Output the [x, y] coordinate of the center of the cell containing the given text.  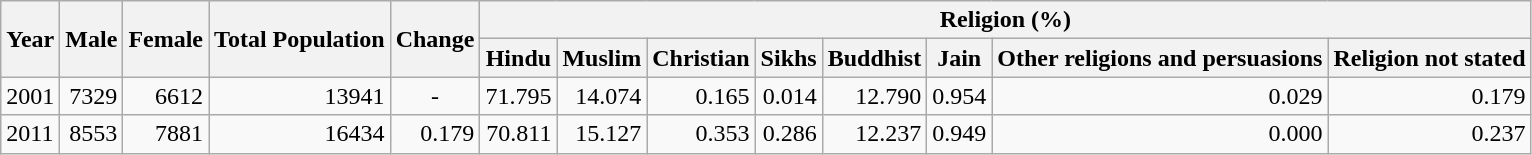
- [435, 96]
Religion (%) [1006, 20]
71.795 [518, 96]
0.353 [701, 134]
Religion not stated [1430, 58]
Male [92, 39]
Muslim [602, 58]
2001 [30, 96]
70.811 [518, 134]
15.127 [602, 134]
0.165 [701, 96]
Total Population [300, 39]
Hindu [518, 58]
12.790 [874, 96]
16434 [300, 134]
7329 [92, 96]
0.000 [1160, 134]
6612 [166, 96]
2011 [30, 134]
0.949 [960, 134]
14.074 [602, 96]
0.014 [788, 96]
0.954 [960, 96]
0.286 [788, 134]
13941 [300, 96]
Jain [960, 58]
Female [166, 39]
Buddhist [874, 58]
Change [435, 39]
Other religions and persuasions [1160, 58]
12.237 [874, 134]
Sikhs [788, 58]
7881 [166, 134]
8553 [92, 134]
Christian [701, 58]
0.237 [1430, 134]
0.029 [1160, 96]
Year [30, 39]
